Scan for the cell matching the given text and deliver its [X, Y] coordinate at center. 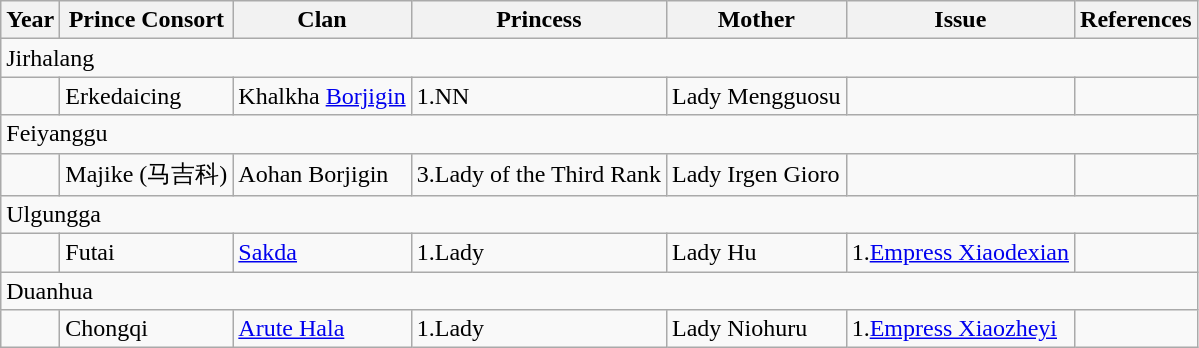
Arute Hala [322, 329]
Clan [322, 20]
Duanhua [599, 291]
Jirhalang [599, 58]
Khalkha Borjigin [322, 96]
Lady Irgen Gioro [756, 174]
Prince Consort [146, 20]
1.Empress Xiaozheyi [960, 329]
Issue [960, 20]
Majike (马吉科) [146, 174]
References [1136, 20]
Mother [756, 20]
Chongqi [146, 329]
Erkedaicing [146, 96]
Feiyanggu [599, 134]
Sakda [322, 253]
1.Empress Xiaodexian [960, 253]
1.NN [538, 96]
Ulgungga [599, 215]
Year [30, 20]
Princess [538, 20]
Lady Niohuru [756, 329]
Lady Mengguosu [756, 96]
3.Lady of the Third Rank [538, 174]
Aohan Borjigin [322, 174]
Lady Hu [756, 253]
Futai [146, 253]
